Detect which cell encompasses the target text, then output its [X, Y] center coordinate. 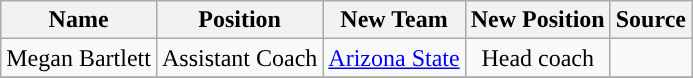
Source [650, 20]
Megan Bartlett [79, 58]
Head coach [538, 58]
Arizona State [394, 58]
New Team [394, 20]
Name [79, 20]
Assistant Coach [239, 58]
Position [239, 20]
New Position [538, 20]
